Scan for the cell matching the given text and deliver its [x, y] coordinate at center. 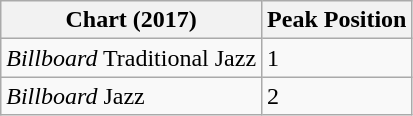
Billboard Traditional Jazz [132, 58]
2 [337, 96]
Billboard Jazz [132, 96]
1 [337, 58]
Chart (2017) [132, 20]
Peak Position [337, 20]
